Identify which cell holds the provided text, then report its (X, Y) central coordinate. 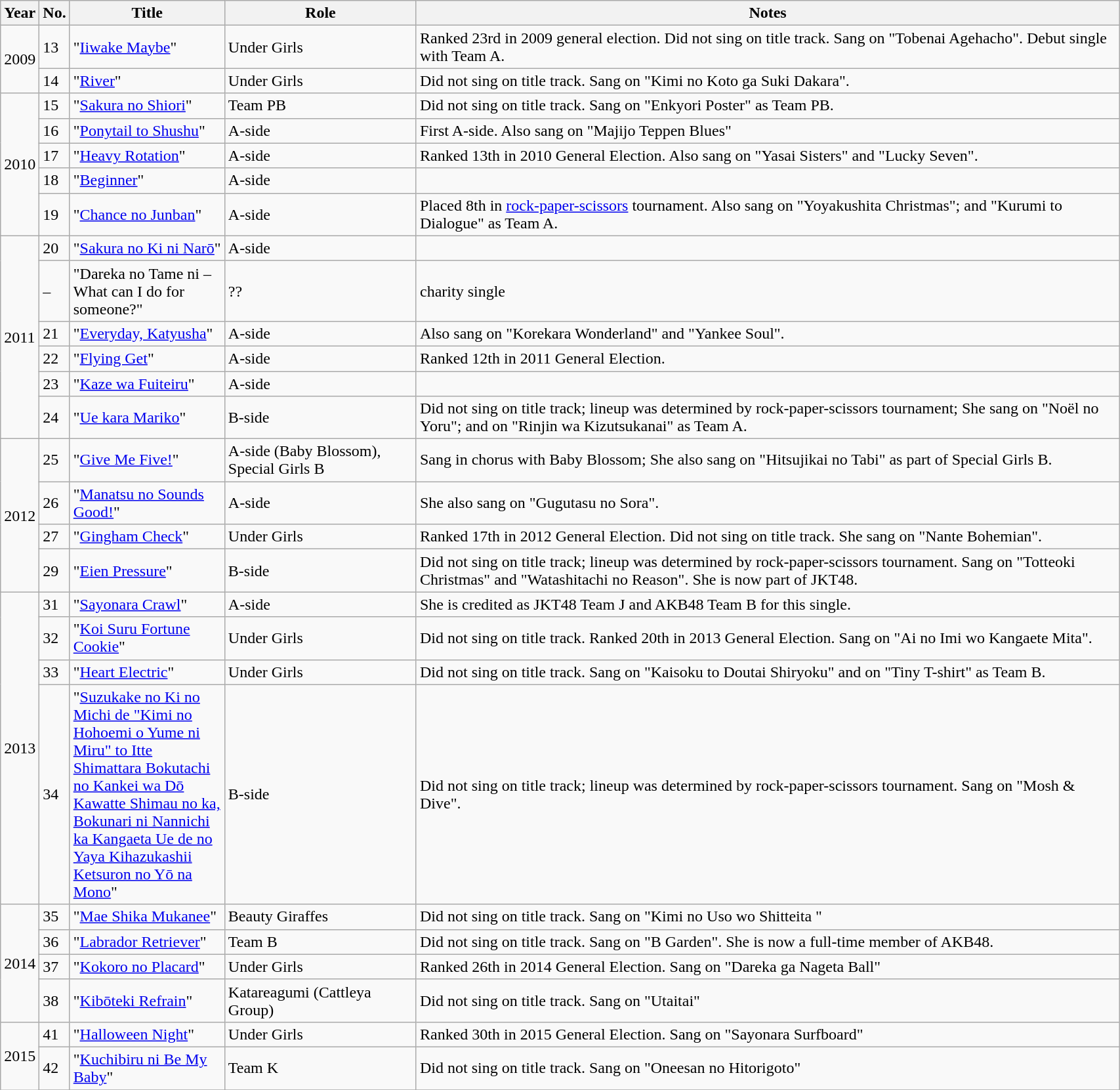
29 (54, 571)
34 (54, 794)
15 (54, 106)
2009 (20, 59)
"Koi Suru Fortune Cookie" (147, 638)
24 (54, 417)
Team PB (320, 106)
"Ue kara Mariko" (147, 417)
"Iiwake Maybe" (147, 47)
charity single (768, 291)
14 (54, 81)
22 (54, 358)
"Flying Get" (147, 358)
Beauty Giraffes (320, 917)
"Give Me Five!" (147, 461)
21 (54, 333)
19 (54, 214)
"Kokoro no Placard" (147, 967)
33 (54, 672)
Did not sing on title track. Sang on "Kaisoku to Doutai Shiryoku" and on "Tiny T-shirt" as Team B. (768, 672)
Katareagumi (Cattleya Group) (320, 1000)
32 (54, 638)
Team K (320, 1068)
?? (320, 291)
17 (54, 156)
"Manatsu no Sounds Good!" (147, 503)
35 (54, 917)
Did not sing on title track; lineup was determined by rock-paper-scissors tournament. Sang on "Mosh & Dive". (768, 794)
Also sang on "Korekara Wonderland" and "Yankee Soul". (768, 333)
Ranked 13th in 2010 General Election. Also sang on "Yasai Sisters" and "Lucky Seven". (768, 156)
"Kibōteki Refrain" (147, 1000)
2011 (20, 337)
Team B (320, 942)
No. (54, 13)
"Kuchibiru ni Be My Baby" (147, 1068)
"Mae Shika Mukanee" (147, 917)
2014 (20, 963)
Role (320, 13)
20 (54, 248)
2012 (20, 516)
Ranked 23rd in 2009 general election. Did not sing on title track. Sang on "Tobenai Agehacho". Debut single with Team A. (768, 47)
37 (54, 967)
She also sang on "Gugutasu no Sora". (768, 503)
Ranked 26th in 2014 General Election. Sang on "Dareka ga Nageta Ball" (768, 967)
"Halloween Night" (147, 1034)
"River" (147, 81)
Did not sing on title track. Sang on "Enkyori Poster" as Team PB. (768, 106)
A-side (Baby Blossom), Special Girls B (320, 461)
27 (54, 537)
"Sakura no Shiori" (147, 106)
"Heavy Rotation" (147, 156)
"Gingham Check" (147, 537)
She is credited as JKT48 Team J and AKB48 Team B for this single. (768, 604)
Did not sing on title track. Sang on "Utaitai" (768, 1000)
"Dareka no Tame ni – What can I do for someone?" (147, 291)
23 (54, 384)
2010 (20, 164)
36 (54, 942)
Notes (768, 13)
"Sakura no Ki ni Narō" (147, 248)
"Eien Pressure" (147, 571)
2015 (20, 1055)
Title (147, 13)
Did not sing on title track. Ranked 20th in 2013 General Election. Sang on "Ai no Imi wo Kangaete Mita". (768, 638)
"Heart Electric" (147, 672)
42 (54, 1068)
18 (54, 180)
Ranked 30th in 2015 General Election. Sang on "Sayonara Surfboard" (768, 1034)
First A-side. Also sang on "Majijo Teppen Blues" (768, 131)
Did not sing on title track. Sang on "Kimi no Koto ga Suki Dakara". (768, 81)
Did not sing on title track. Sang on "Oneesan no Hitorigoto" (768, 1068)
"Sayonara Crawl" (147, 604)
41 (54, 1034)
Placed 8th in rock-paper-scissors tournament. Also sang on "Yoyakushita Christmas"; and "Kurumi to Dialogue" as Team A. (768, 214)
"Beginner" (147, 180)
Ranked 17th in 2012 General Election. Did not sing on title track. She sang on "Nante Bohemian". (768, 537)
– (54, 291)
Did not sing on title track. Sang on "B Garden". She is now a full-time member of AKB48. (768, 942)
25 (54, 461)
26 (54, 503)
16 (54, 131)
Ranked 12th in 2011 General Election. (768, 358)
"Kaze wa Fuiteiru" (147, 384)
Year (20, 13)
"Everyday, Katyusha" (147, 333)
Sang in chorus with Baby Blossom; She also sang on "Hitsujikai no Tabi" as part of Special Girls B. (768, 461)
38 (54, 1000)
2013 (20, 748)
13 (54, 47)
"Chance no Junban" (147, 214)
31 (54, 604)
"Ponytail to Shushu" (147, 131)
Did not sing on title track. Sang on "Kimi no Uso wo Shitteita " (768, 917)
"Labrador Retriever" (147, 942)
